Determine the [X, Y] coordinate at the center of the cell enclosing the given text.  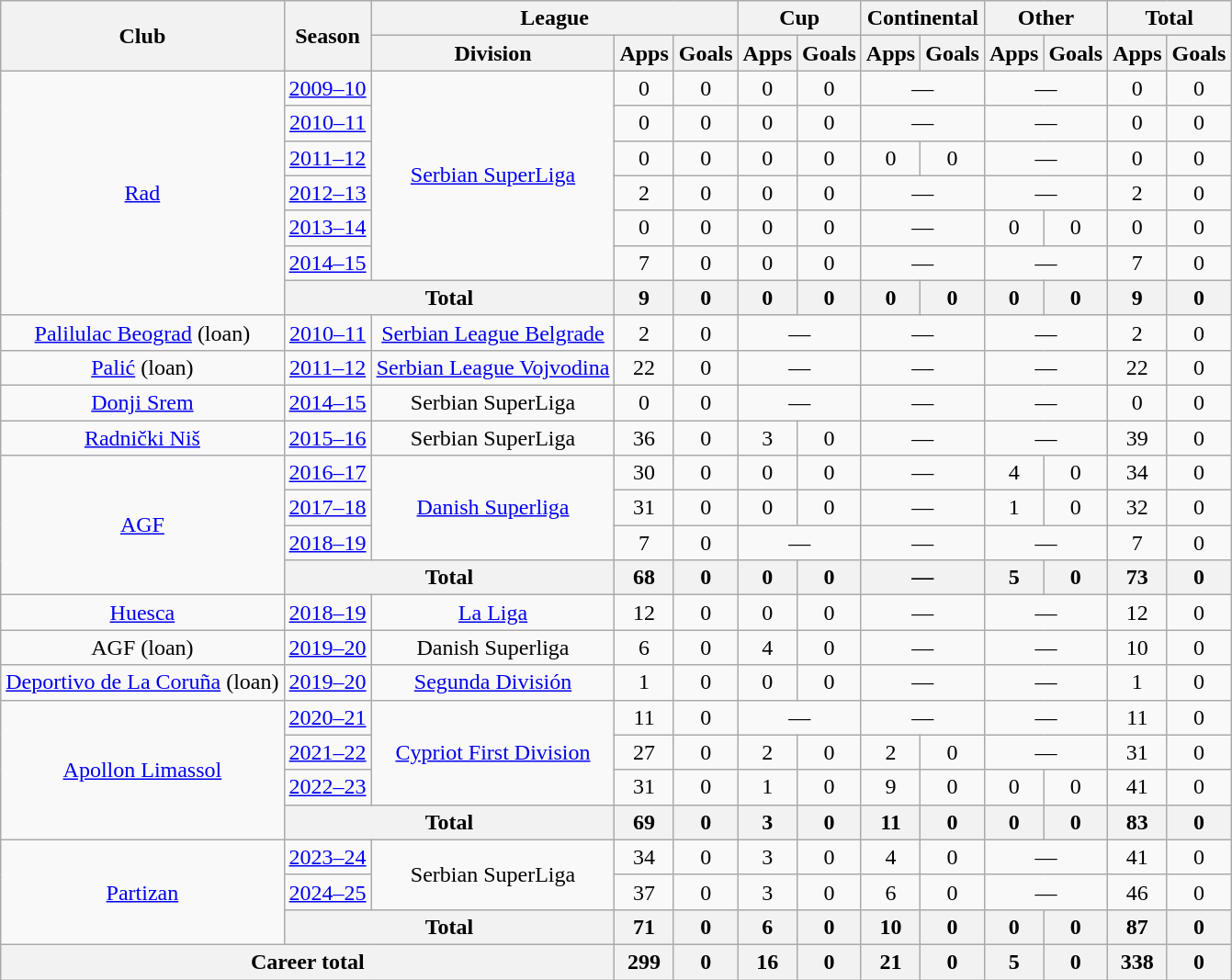
30 [644, 473]
Huesca [142, 613]
Palilulac Beograd (loan) [142, 332]
Continental [922, 18]
Apollon Limassol [142, 770]
Donji Srem [142, 402]
League [555, 18]
338 [1137, 962]
2012–13 [327, 193]
Serbian League Belgrade [492, 332]
299 [644, 962]
83 [1137, 822]
Other [1046, 18]
Rad [142, 193]
Cypriot First Division [492, 752]
Season [327, 36]
68 [644, 578]
AGF (loan) [142, 648]
2020–21 [327, 717]
Career total [308, 962]
21 [890, 962]
Deportivo de La Coruña (loan) [142, 682]
Partizan [142, 892]
46 [1137, 892]
2021–22 [327, 752]
Club [142, 36]
Cup [799, 18]
87 [1137, 927]
69 [644, 822]
71 [644, 927]
16 [767, 962]
Radnički Niš [142, 438]
2023–24 [327, 857]
2013–14 [327, 228]
2015–16 [327, 438]
Serbian League Vojvodina [492, 367]
39 [1137, 438]
Segunda División [492, 682]
Palić (loan) [142, 367]
AGF [142, 525]
32 [1137, 508]
2024–25 [327, 892]
2022–23 [327, 787]
36 [644, 438]
37 [644, 892]
2016–17 [327, 473]
2009–10 [327, 88]
2017–18 [327, 508]
Division [492, 53]
73 [1137, 578]
La Liga [492, 613]
27 [644, 752]
